Find where the given text appears and provide that cell's center as [X, Y] coordinate. 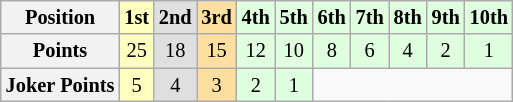
8 [332, 51]
Joker Points [60, 85]
5 [136, 85]
3rd [216, 17]
9th [446, 17]
15 [216, 51]
25 [136, 51]
18 [176, 51]
10th [489, 17]
5th [294, 17]
Points [60, 51]
Position [60, 17]
6th [332, 17]
3 [216, 85]
10 [294, 51]
8th [408, 17]
1st [136, 17]
7th [370, 17]
2nd [176, 17]
6 [370, 51]
12 [256, 51]
4th [256, 17]
